Pinpoint the cell where the given text exists, returning its (X, Y) midpoint coordinate. 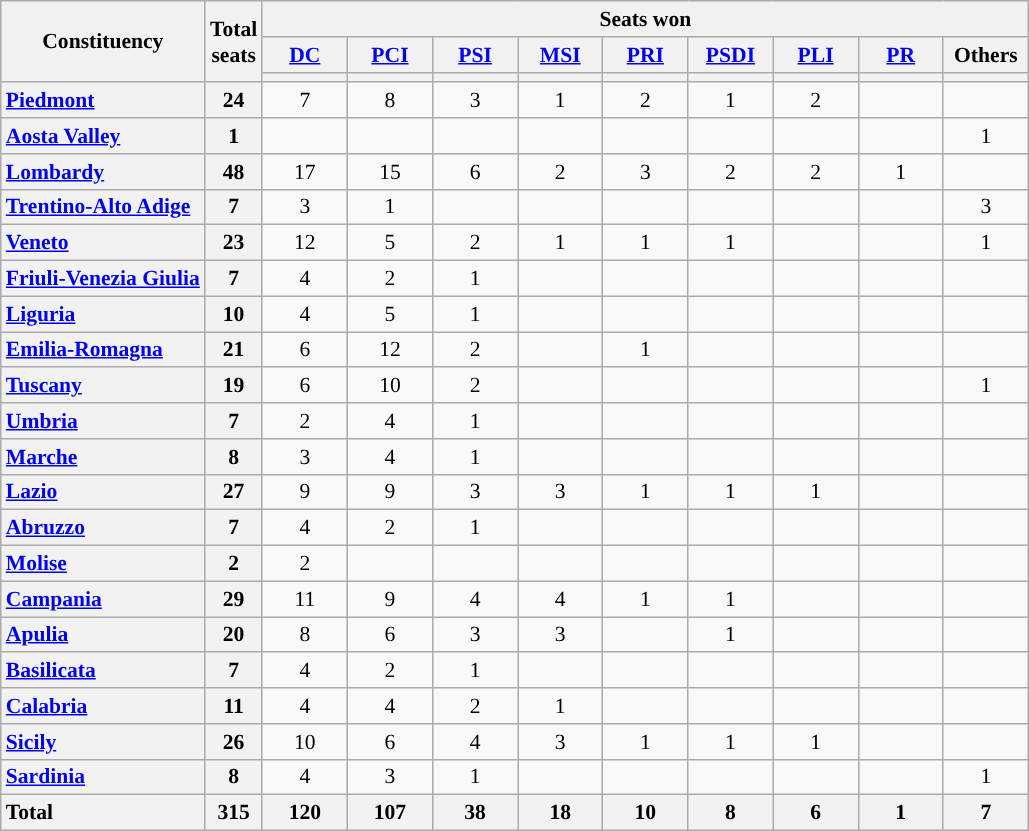
Others (986, 55)
Tuscany (103, 386)
Liguria (103, 314)
Campania (103, 599)
Total (103, 813)
15 (390, 172)
120 (304, 813)
26 (234, 742)
Molise (103, 564)
21 (234, 350)
Aosta Valley (103, 136)
PSDI (730, 55)
PLI (816, 55)
48 (234, 172)
38 (476, 813)
23 (234, 243)
18 (560, 813)
Calabria (103, 706)
Sardinia (103, 777)
Constituency (103, 42)
Apulia (103, 635)
Lombardy (103, 172)
Umbria (103, 421)
MSI (560, 55)
PSI (476, 55)
PR (900, 55)
107 (390, 813)
Friuli-Venezia Giulia (103, 279)
Lazio (103, 492)
17 (304, 172)
20 (234, 635)
DC (304, 55)
Veneto (103, 243)
Trentino-Alto Adige (103, 207)
PCI (390, 55)
PRI (646, 55)
315 (234, 813)
Marche (103, 457)
24 (234, 101)
27 (234, 492)
Piedmont (103, 101)
Emilia-Romagna (103, 350)
Seats won (645, 19)
Basilicata (103, 671)
19 (234, 386)
Abruzzo (103, 528)
Totalseats (234, 42)
Sicily (103, 742)
29 (234, 599)
